Identify which cell holds the provided text, then report its (X, Y) central coordinate. 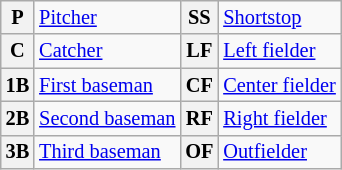
LF (199, 51)
RF (199, 118)
Outfielder (279, 152)
First baseman (107, 85)
C (18, 51)
Second baseman (107, 118)
P (18, 17)
Shortstop (279, 17)
CF (199, 85)
3B (18, 152)
Right fielder (279, 118)
Catcher (107, 51)
2B (18, 118)
Third baseman (107, 152)
Center fielder (279, 85)
SS (199, 17)
Left fielder (279, 51)
Pitcher (107, 17)
1B (18, 85)
OF (199, 152)
